Provide the [X, Y] coordinate of the cell's center where the given text is located.  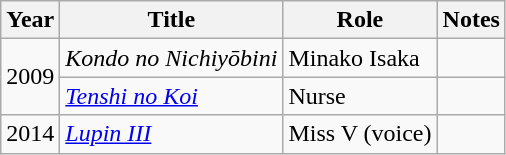
Role [360, 20]
Nurse [360, 96]
2014 [30, 134]
Year [30, 20]
2009 [30, 77]
Title [172, 20]
Kondo no Nichiyōbini [172, 58]
Lupin III [172, 134]
Minako Isaka [360, 58]
Tenshi no Koi [172, 96]
Miss V (voice) [360, 134]
Notes [471, 20]
